Determine the (x, y) coordinate at the center of the cell enclosing the given text.  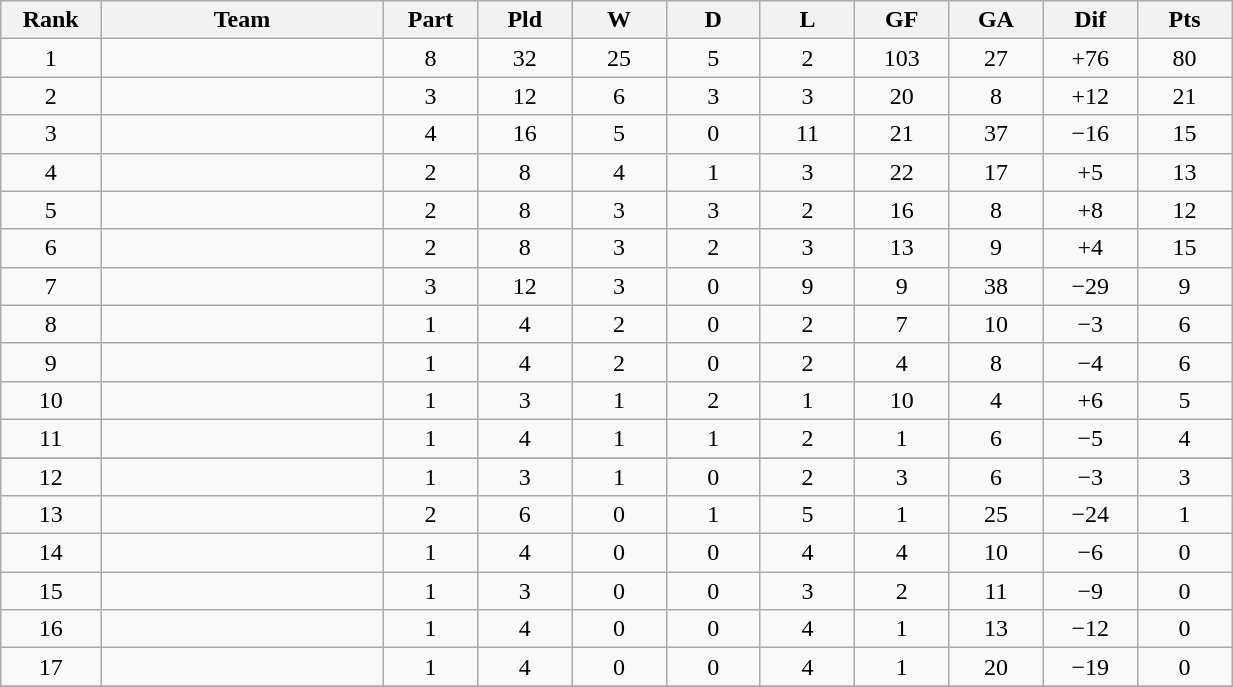
103 (902, 58)
L (807, 20)
+6 (1090, 400)
+4 (1090, 248)
27 (996, 58)
Dif (1090, 20)
Pld (525, 20)
−12 (1090, 629)
−6 (1090, 553)
−19 (1090, 667)
14 (51, 553)
W (619, 20)
GF (902, 20)
+76 (1090, 58)
+8 (1090, 210)
−16 (1090, 134)
32 (525, 58)
Rank (51, 20)
Part (430, 20)
−9 (1090, 591)
80 (1184, 58)
37 (996, 134)
+5 (1090, 172)
38 (996, 286)
D (713, 20)
−4 (1090, 362)
−29 (1090, 286)
GA (996, 20)
−5 (1090, 438)
−24 (1090, 515)
22 (902, 172)
Team (242, 20)
+12 (1090, 96)
Pts (1184, 20)
